For the text-containing cell, return its midpoint in (x, y) coordinate format. 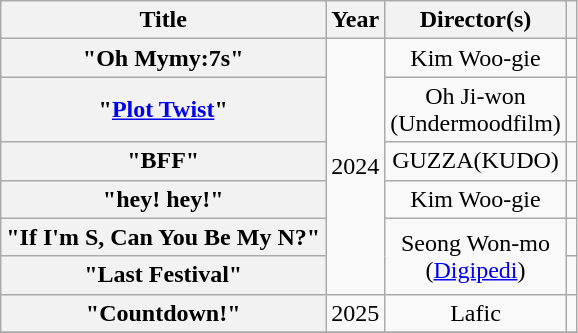
"BFF" (164, 161)
2024 (356, 166)
2025 (356, 313)
Seong Won-mo(Digipedi) (476, 256)
GUZZA(KUDO) (476, 161)
"If I'm S, Can You Be My N?" (164, 237)
"Last Festival" (164, 275)
Title (164, 20)
"hey! hey!" (164, 199)
"Oh Mymy:7s" (164, 58)
"Countdown!" (164, 313)
Lafic (476, 313)
Year (356, 20)
Oh Ji-won(Undermoodfilm) (476, 110)
Director(s) (476, 20)
"Plot Twist" (164, 110)
